Return (x, y) of the center of cell containing provided text 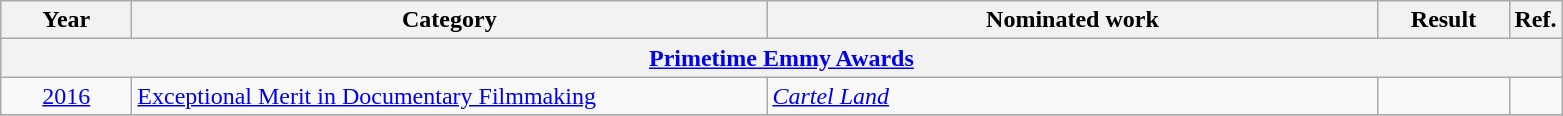
Exceptional Merit in Documentary Filmmaking (450, 96)
Category (450, 20)
Result (1444, 20)
Cartel Land (1072, 96)
Year (66, 20)
Primetime Emmy Awards (782, 58)
Nominated work (1072, 20)
2016 (66, 96)
Ref. (1536, 20)
